Return (x, y) of the center of cell containing provided text 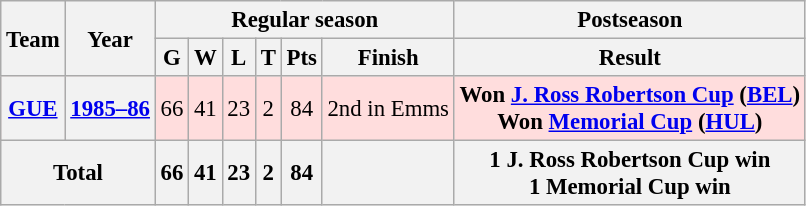
GUE (33, 108)
G (172, 58)
T (268, 58)
Postseason (630, 20)
Team (33, 38)
2nd in Emms (388, 108)
Total (78, 174)
L (238, 58)
Pts (302, 58)
Year (110, 38)
Won J. Ross Robertson Cup (BEL)Won Memorial Cup (HUL) (630, 108)
1985–86 (110, 108)
1 J. Ross Robertson Cup win1 Memorial Cup win (630, 174)
Result (630, 58)
Regular season (304, 20)
W (206, 58)
Finish (388, 58)
